Scan for the cell matching the given text and deliver its (X, Y) coordinate at center. 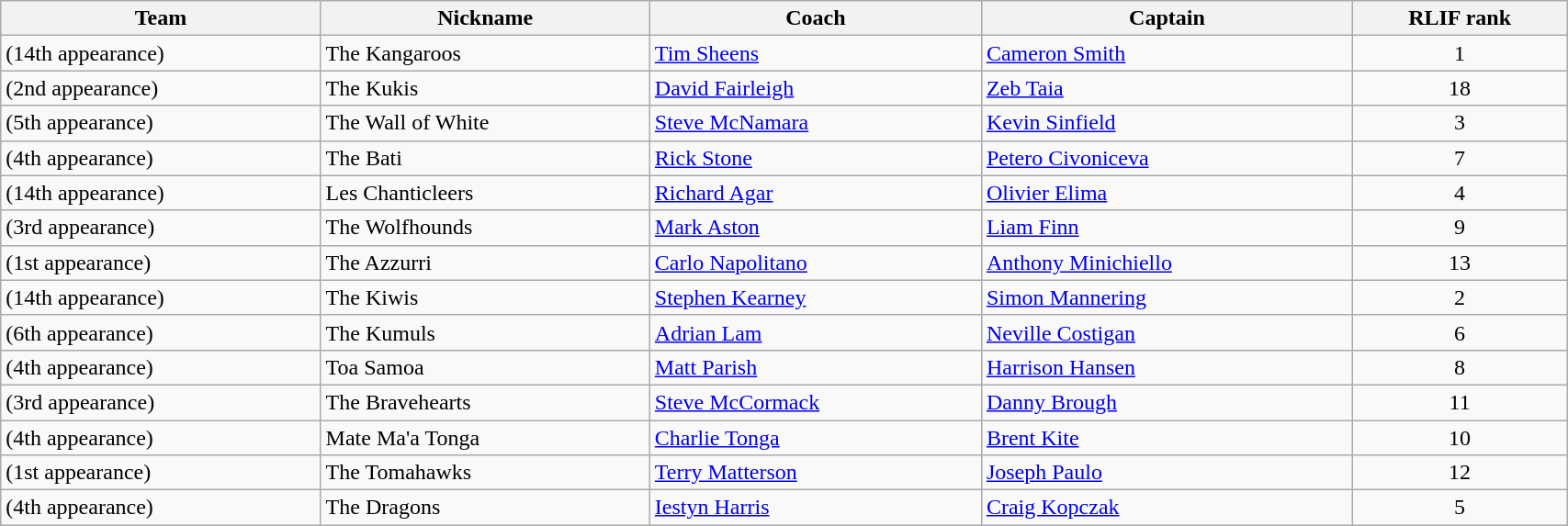
David Fairleigh (816, 88)
3 (1461, 123)
The Kukis (485, 88)
Steve McNamara (816, 123)
Carlo Napolitano (816, 263)
Simon Mannering (1167, 297)
9 (1461, 228)
1 (1461, 53)
Mate Ma'a Tonga (485, 438)
2 (1461, 297)
Charlie Tonga (816, 438)
Liam Finn (1167, 228)
10 (1461, 438)
Les Chanticleers (485, 193)
6 (1461, 332)
Tim Sheens (816, 53)
11 (1461, 402)
Danny Brough (1167, 402)
Nickname (485, 18)
(2nd appearance) (161, 88)
Stephen Kearney (816, 297)
12 (1461, 473)
Iestyn Harris (816, 508)
Anthony Minichiello (1167, 263)
Team (161, 18)
The Wolfhounds (485, 228)
Steve McCormack (816, 402)
5 (1461, 508)
Adrian Lam (816, 332)
Toa Samoa (485, 367)
Neville Costigan (1167, 332)
Captain (1167, 18)
Craig Kopczak (1167, 508)
Mark Aston (816, 228)
Coach (816, 18)
Rick Stone (816, 158)
18 (1461, 88)
7 (1461, 158)
The Kumuls (485, 332)
13 (1461, 263)
The Kiwis (485, 297)
The Wall of White (485, 123)
Zeb Taia (1167, 88)
Cameron Smith (1167, 53)
8 (1461, 367)
Terry Matterson (816, 473)
(5th appearance) (161, 123)
Petero Civoniceva (1167, 158)
The Bati (485, 158)
(6th appearance) (161, 332)
Brent Kite (1167, 438)
Harrison Hansen (1167, 367)
The Bravehearts (485, 402)
Matt Parish (816, 367)
Kevin Sinfield (1167, 123)
Richard Agar (816, 193)
The Tomahawks (485, 473)
The Azzurri (485, 263)
The Kangaroos (485, 53)
Joseph Paulo (1167, 473)
The Dragons (485, 508)
RLIF rank (1461, 18)
4 (1461, 193)
Olivier Elima (1167, 193)
